Detect which cell encompasses the target text, then output its [x, y] center coordinate. 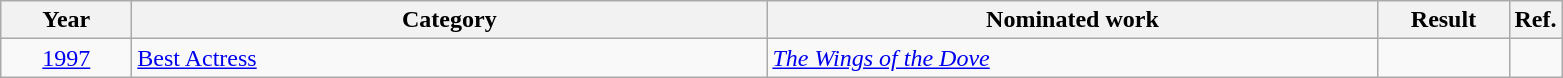
Year [66, 20]
1997 [66, 58]
Ref. [1536, 20]
Best Actress [450, 58]
Result [1444, 20]
Category [450, 20]
Nominated work [1072, 20]
The Wings of the Dove [1072, 58]
